Search for the cell housing the specified text and yield its (X, Y) center coordinate. 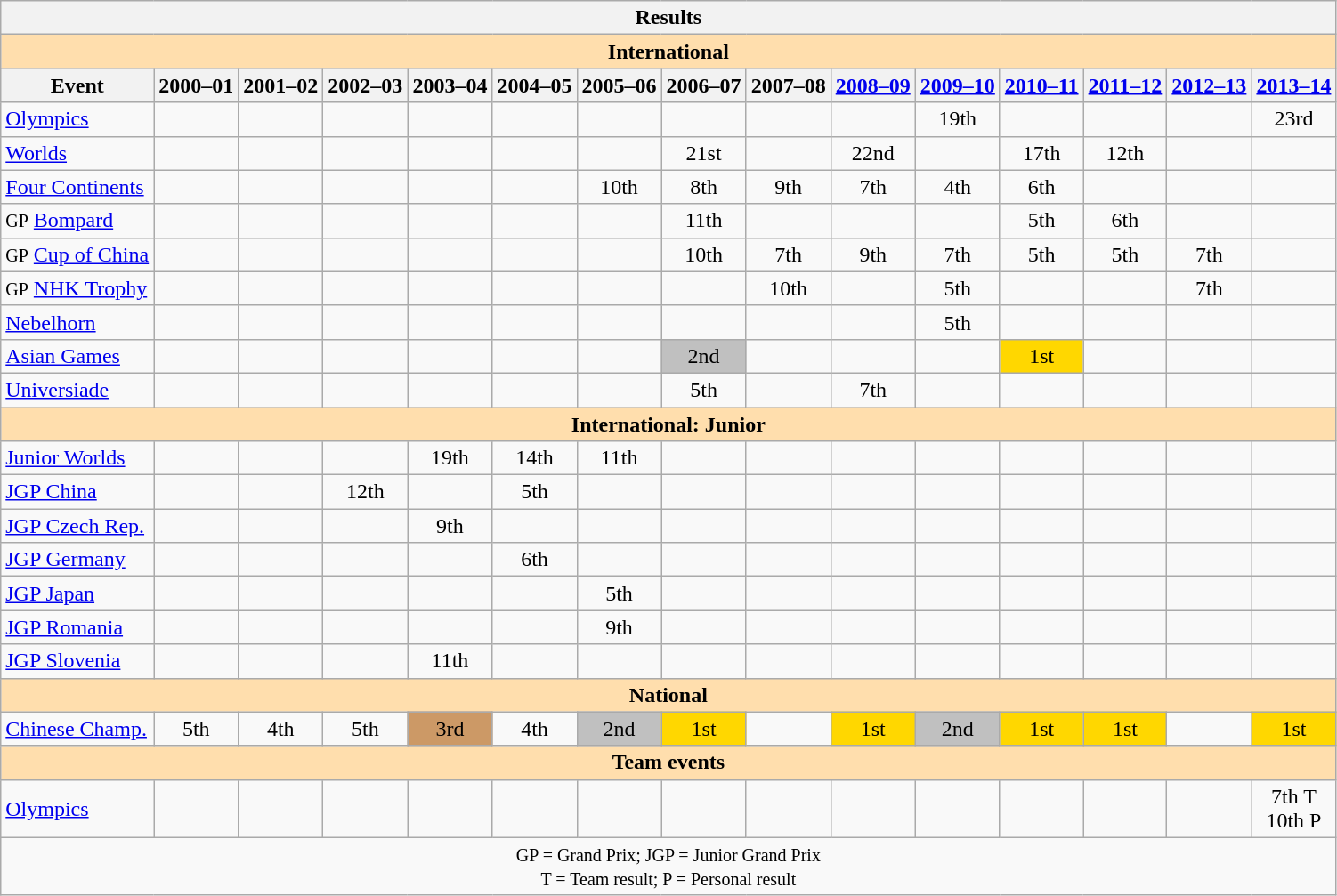
JGP Slovenia (77, 661)
JGP China (77, 492)
2008–09 (872, 85)
2013–14 (1294, 85)
2000–01 (196, 85)
2003–04 (450, 85)
Chinese Champ. (77, 729)
22nd (872, 153)
Results (668, 18)
8th (703, 187)
JGP Japan (77, 593)
2011–12 (1125, 85)
2002–03 (365, 85)
Asian Games (77, 356)
2005–06 (620, 85)
Four Continents (77, 187)
Nebelhorn (77, 322)
GP NHK Trophy (77, 288)
2007–08 (789, 85)
Worlds (77, 153)
2010–11 (1041, 85)
JGP Germany (77, 560)
Junior Worlds (77, 458)
7th T 10th P (1294, 808)
17th (1041, 153)
21st (703, 153)
JGP Czech Rep. (77, 526)
Event (77, 85)
Team events (668, 763)
International: Junior (668, 424)
International (668, 52)
GP Bompard (77, 221)
Universiade (77, 390)
National (668, 695)
23rd (1294, 119)
2006–07 (703, 85)
GP Cup of China (77, 254)
14th (534, 458)
2004–05 (534, 85)
3rd (450, 729)
2012–13 (1209, 85)
2001–02 (281, 85)
2009–10 (958, 85)
JGP Romania (77, 627)
GP = Grand Prix; JGP = Junior Grand Prix T = Team result; P = Personal result (668, 867)
